Search for the cell housing the specified text and yield its (X, Y) center coordinate. 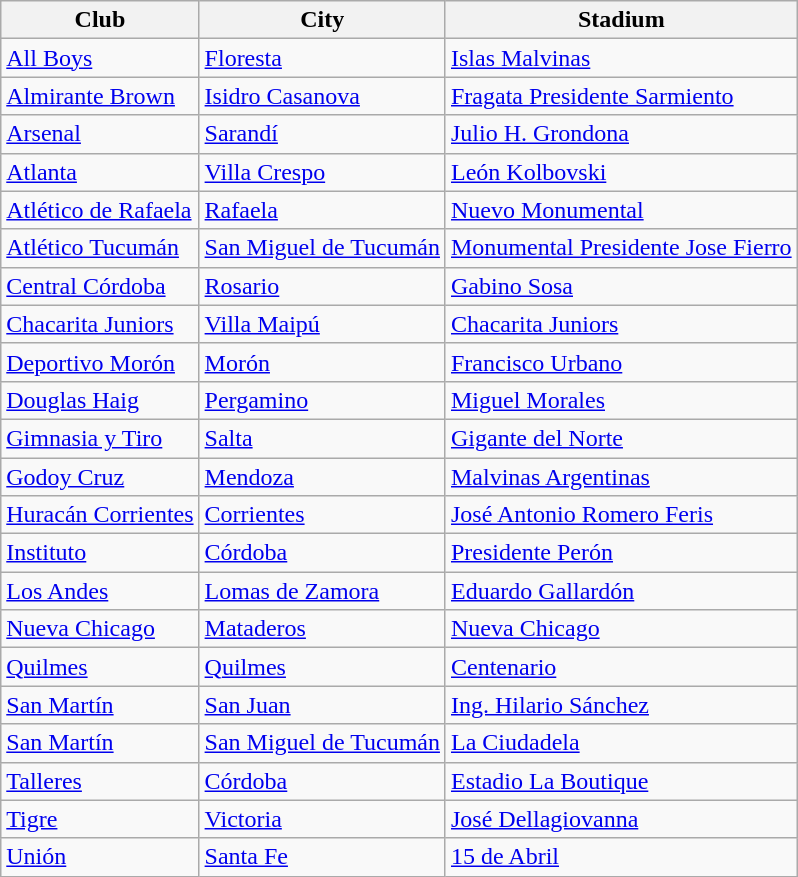
Ing. Hilario Sánchez (621, 705)
Centenario (621, 667)
Victoria (322, 819)
Atlanta (100, 172)
Mendoza (322, 477)
Gabino Sosa (621, 286)
Malvinas Argentinas (621, 477)
Villa Crespo (322, 172)
Sarandí (322, 134)
San Juan (322, 705)
Floresta (322, 58)
Almirante Brown (100, 96)
Rafaela (322, 210)
Rosario (322, 286)
Mataderos (322, 629)
City (322, 20)
Salta (322, 438)
All Boys (100, 58)
Talleres (100, 781)
Isidro Casanova (322, 96)
Stadium (621, 20)
Santa Fe (322, 857)
Monumental Presidente Jose Fierro (621, 248)
Unión (100, 857)
Deportivo Morón (100, 362)
José Antonio Romero Feris (621, 515)
Presidente Perón (621, 553)
León Kolbovski (621, 172)
15 de Abril (621, 857)
Islas Malvinas (621, 58)
Central Córdoba (100, 286)
Pergamino (322, 400)
La Ciudadela (621, 743)
Nuevo Monumental (621, 210)
Morón (322, 362)
Estadio La Boutique (621, 781)
Tigre (100, 819)
Los Andes (100, 591)
Gimnasia y Tiro (100, 438)
Atlético de Rafaela (100, 210)
Godoy Cruz (100, 477)
Francisco Urbano (621, 362)
Instituto (100, 553)
Villa Maipú (322, 324)
Eduardo Gallardón (621, 591)
Corrientes (322, 515)
Arsenal (100, 134)
Douglas Haig (100, 400)
Julio H. Grondona (621, 134)
Miguel Morales (621, 400)
Club (100, 20)
Huracán Corrientes (100, 515)
Fragata Presidente Sarmiento (621, 96)
Gigante del Norte (621, 438)
Atlético Tucumán (100, 248)
Lomas de Zamora (322, 591)
José Dellagiovanna (621, 819)
